Find where the given text appears and provide that cell's center as [X, Y] coordinate. 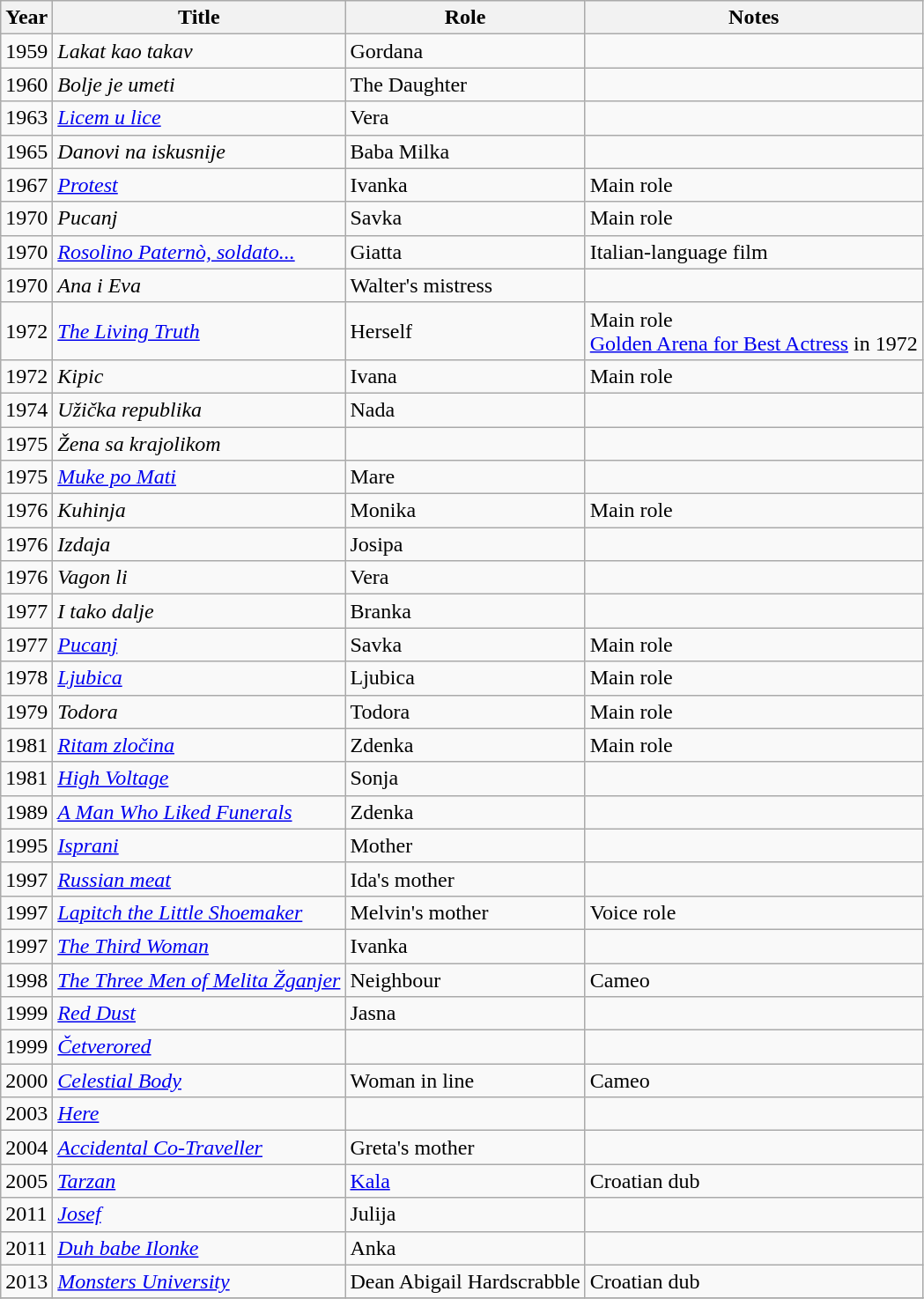
1959 [26, 51]
Muke po Mati [199, 477]
Danovi na iskusnije [199, 151]
Branka [465, 611]
Protest [199, 185]
1979 [26, 712]
Rosolino Paternò, soldato... [199, 252]
A Man Who Liked Funerals [199, 812]
Accidental Co-Traveller [199, 1148]
Gordana [465, 51]
High Voltage [199, 779]
Josipa [465, 544]
Woman in line [465, 1081]
Julija [465, 1214]
Mother [465, 845]
1960 [26, 85]
1998 [26, 980]
Ivana [465, 376]
Kipic [199, 376]
2004 [26, 1148]
1995 [26, 845]
Melvin's mother [465, 912]
Vagon li [199, 578]
Žena sa krajolikom [199, 443]
Bolje je umeti [199, 85]
Nada [465, 410]
2000 [26, 1081]
Main roleGolden Arena for Best Actress in 1972 [754, 331]
Josef [199, 1214]
Voice role [754, 912]
1974 [26, 410]
Monika [465, 511]
Ida's mother [465, 879]
Užička republika [199, 410]
Isprani [199, 845]
The Third Woman [199, 946]
Anka [465, 1248]
Walter's mistress [465, 285]
Jasna [465, 1014]
Dean Abigail Hardscrabble [465, 1281]
Kuhinja [199, 511]
Tarzan [199, 1181]
Lapitch the Little Shoemaker [199, 912]
Lakat kao takav [199, 51]
Baba Milka [465, 151]
Greta's mother [465, 1148]
Četverored [199, 1047]
Monsters University [199, 1281]
Mare [465, 477]
Sonja [465, 779]
2005 [26, 1181]
Italian-language film [754, 252]
1963 [26, 118]
1967 [26, 185]
2003 [26, 1114]
The Daughter [465, 85]
Year [26, 18]
Notes [754, 18]
Ana i Eva [199, 285]
Ritam zločina [199, 745]
Herself [465, 331]
Duh babe Ilonke [199, 1248]
Russian meat [199, 879]
The Three Men of Melita Žganjer [199, 980]
Title [199, 18]
Neighbour [465, 980]
2013 [26, 1281]
1965 [26, 151]
Celestial Body [199, 1081]
Licem u lice [199, 118]
1978 [26, 678]
I tako dalje [199, 611]
Here [199, 1114]
1989 [26, 812]
Izdaja [199, 544]
Kala [465, 1181]
The Living Truth [199, 331]
Red Dust [199, 1014]
Giatta [465, 252]
Role [465, 18]
